Find where the given text appears and provide that cell's center as (x, y) coordinate. 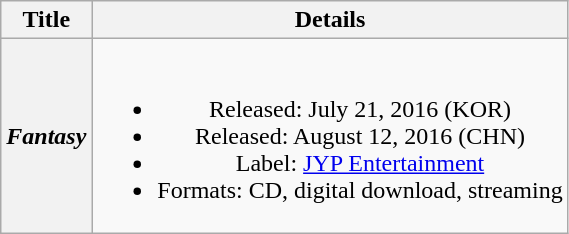
Details (330, 20)
Released: July 21, 2016 (KOR)Released: August 12, 2016 (CHN)Label: JYP EntertainmentFormats: CD, digital download, streaming (330, 136)
Title (46, 20)
Fantasy (46, 136)
